From the cell containing the given text, extract its center point as [x, y] coordinate. 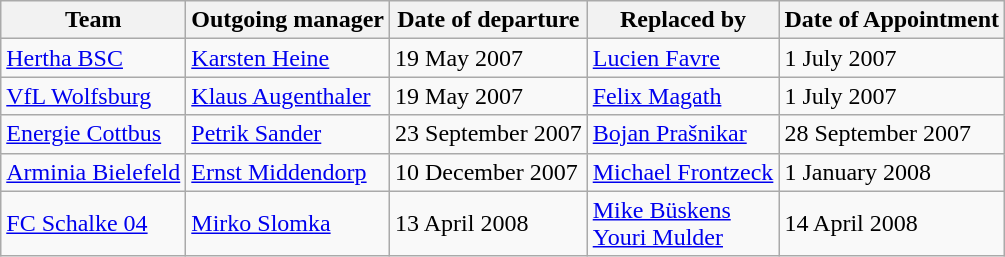
Michael Frontzeck [683, 172]
Petrik Sander [288, 134]
13 April 2008 [489, 224]
Ernst Middendorp [288, 172]
23 September 2007 [489, 134]
Felix Magath [683, 96]
Mirko Slomka [288, 224]
FC Schalke 04 [94, 224]
28 September 2007 [892, 134]
14 April 2008 [892, 224]
10 December 2007 [489, 172]
Replaced by [683, 20]
Lucien Favre [683, 58]
Klaus Augenthaler [288, 96]
1 January 2008 [892, 172]
Arminia Bielefeld [94, 172]
Date of Appointment [892, 20]
Date of departure [489, 20]
Energie Cottbus [94, 134]
Karsten Heine [288, 58]
Mike Büskens Youri Mulder [683, 224]
Team [94, 20]
Outgoing manager [288, 20]
Bojan Prašnikar [683, 134]
Hertha BSC [94, 58]
VfL Wolfsburg [94, 96]
